Determine the (X, Y) coordinate at the center of the cell enclosing the given text.  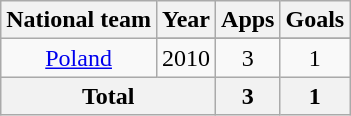
Total (108, 96)
Goals (315, 20)
Apps (248, 20)
Year (186, 20)
Poland (79, 58)
2010 (186, 58)
National team (79, 20)
